From the cell containing the given text, extract its center point as [X, Y] coordinate. 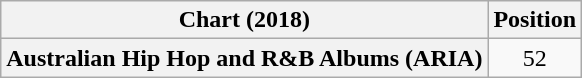
Australian Hip Hop and R&B Albums (ARIA) [244, 58]
52 [535, 58]
Position [535, 20]
Chart (2018) [244, 20]
